Return (X, Y) of the center of cell containing provided text 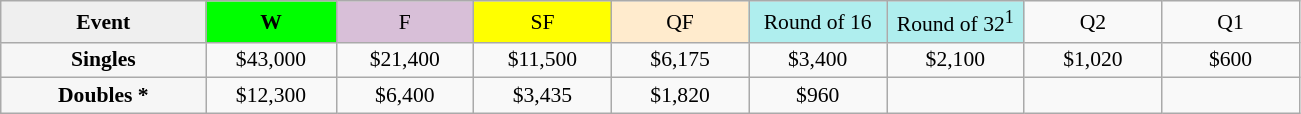
$43,000 (271, 60)
$2,100 (955, 60)
SF (543, 22)
Singles (104, 60)
$11,500 (543, 60)
$1,020 (1093, 60)
Event (104, 22)
W (271, 22)
$6,175 (680, 60)
Round of 321 (955, 22)
$6,400 (405, 96)
$3,435 (543, 96)
$21,400 (405, 60)
$600 (1231, 60)
Doubles * (104, 96)
F (405, 22)
$3,400 (818, 60)
$960 (818, 96)
$12,300 (271, 96)
Round of 16 (818, 22)
$1,820 (680, 96)
QF (680, 22)
Q2 (1093, 22)
Q1 (1231, 22)
